Scan for the cell matching the given text and deliver its (x, y) coordinate at center. 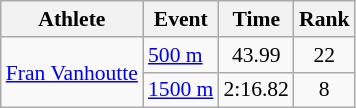
1500 m (180, 90)
43.99 (256, 55)
2:16.82 (256, 90)
8 (324, 90)
500 m (180, 55)
Fran Vanhoutte (72, 72)
Athlete (72, 19)
Event (180, 19)
Rank (324, 19)
Time (256, 19)
22 (324, 55)
